Output the [X, Y] coordinate of the center of the cell containing the given text.  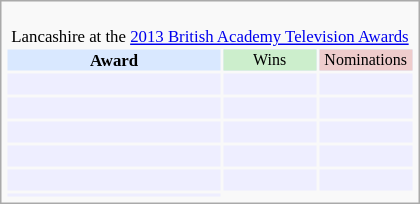
Award [114, 60]
Lancashire at the 2013 British Academy Television Awards [210, 28]
Wins [270, 60]
Nominations [366, 60]
